Return (X, Y) of the center of cell containing provided text 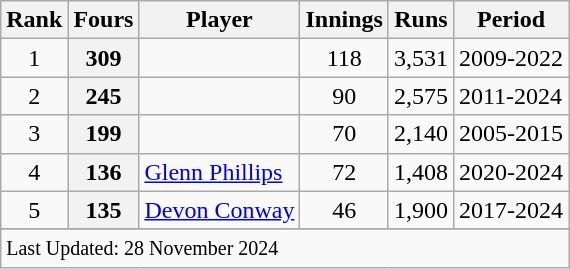
1 (34, 58)
245 (104, 96)
3 (34, 134)
2,140 (420, 134)
46 (344, 210)
90 (344, 96)
2020-2024 (510, 172)
1,408 (420, 172)
199 (104, 134)
5 (34, 210)
135 (104, 210)
Last Updated: 28 November 2024 (285, 248)
Glenn Phillips (220, 172)
Runs (420, 20)
2011-2024 (510, 96)
1,900 (420, 210)
2 (34, 96)
Fours (104, 20)
2,575 (420, 96)
Devon Conway (220, 210)
72 (344, 172)
3,531 (420, 58)
2005-2015 (510, 134)
Period (510, 20)
2009-2022 (510, 58)
Rank (34, 20)
4 (34, 172)
70 (344, 134)
118 (344, 58)
Player (220, 20)
136 (104, 172)
2017-2024 (510, 210)
309 (104, 58)
Innings (344, 20)
